Extract the (X, Y) coordinate from the center of the cell holding the provided text.  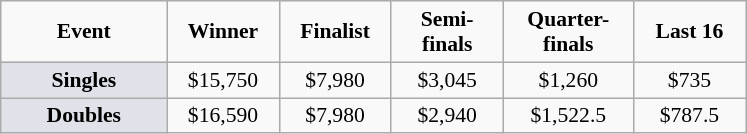
$787.5 (689, 116)
$15,750 (223, 80)
Semi-finals (447, 32)
$16,590 (223, 116)
$1,260 (568, 80)
Event (84, 32)
Winner (223, 32)
$3,045 (447, 80)
$735 (689, 80)
$2,940 (447, 116)
Last 16 (689, 32)
Doubles (84, 116)
Singles (84, 80)
$1,522.5 (568, 116)
Quarter-finals (568, 32)
Finalist (335, 32)
